Capture the cell that displays the provided text and extract its [X, Y] central coordinate. 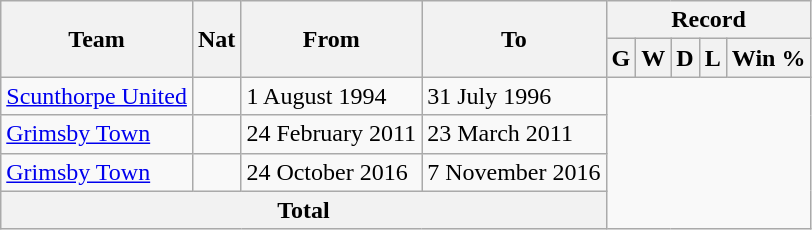
From [332, 39]
Team [97, 39]
31 July 1996 [514, 96]
D [685, 58]
24 October 2016 [332, 172]
Scunthorpe United [97, 96]
23 March 2011 [514, 134]
1 August 1994 [332, 96]
To [514, 39]
Nat [216, 39]
Win % [768, 58]
G [621, 58]
Record [708, 20]
Total [304, 210]
24 February 2011 [332, 134]
7 November 2016 [514, 172]
L [712, 58]
W [654, 58]
